Output the [x, y] coordinate of the center of the cell containing the given text.  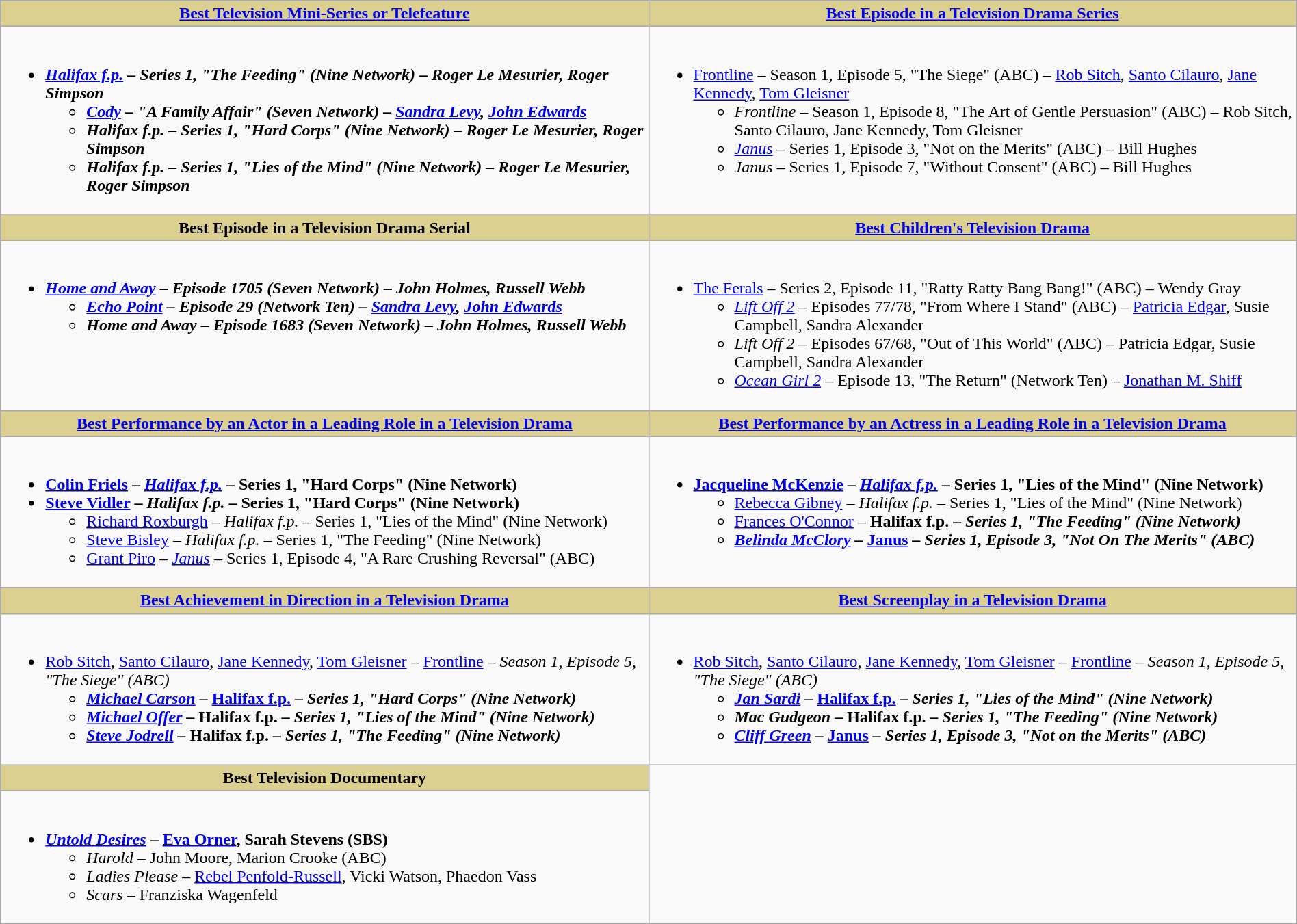
Best Screenplay in a Television Drama [973, 600]
Best Performance by an Actor in a Leading Role in a Television Drama [324, 423]
Best Achievement in Direction in a Television Drama [324, 600]
Best Children's Television Drama [973, 228]
Best Performance by an Actress in a Leading Role in a Television Drama [973, 423]
Best Television Documentary [324, 778]
Best Episode in a Television Drama Serial [324, 228]
Best Episode in a Television Drama Series [973, 14]
Best Television Mini-Series or Telefeature [324, 14]
